Pinpoint the cell where the given text exists, returning its [x, y] midpoint coordinate. 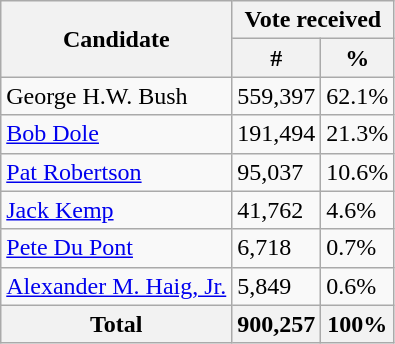
4.6% [358, 210]
6,718 [276, 248]
George H.W. Bush [116, 96]
% [358, 58]
Pete Du Pont [116, 248]
Pat Robertson [116, 172]
900,257 [276, 324]
Vote received [313, 20]
100% [358, 324]
191,494 [276, 134]
5,849 [276, 286]
0.7% [358, 248]
Alexander M. Haig, Jr. [116, 286]
Jack Kemp [116, 210]
Total [116, 324]
95,037 [276, 172]
0.6% [358, 286]
# [276, 58]
Bob Dole [116, 134]
559,397 [276, 96]
Candidate [116, 39]
62.1% [358, 96]
10.6% [358, 172]
41,762 [276, 210]
21.3% [358, 134]
